Identify which cell holds the provided text, then report its [X, Y] central coordinate. 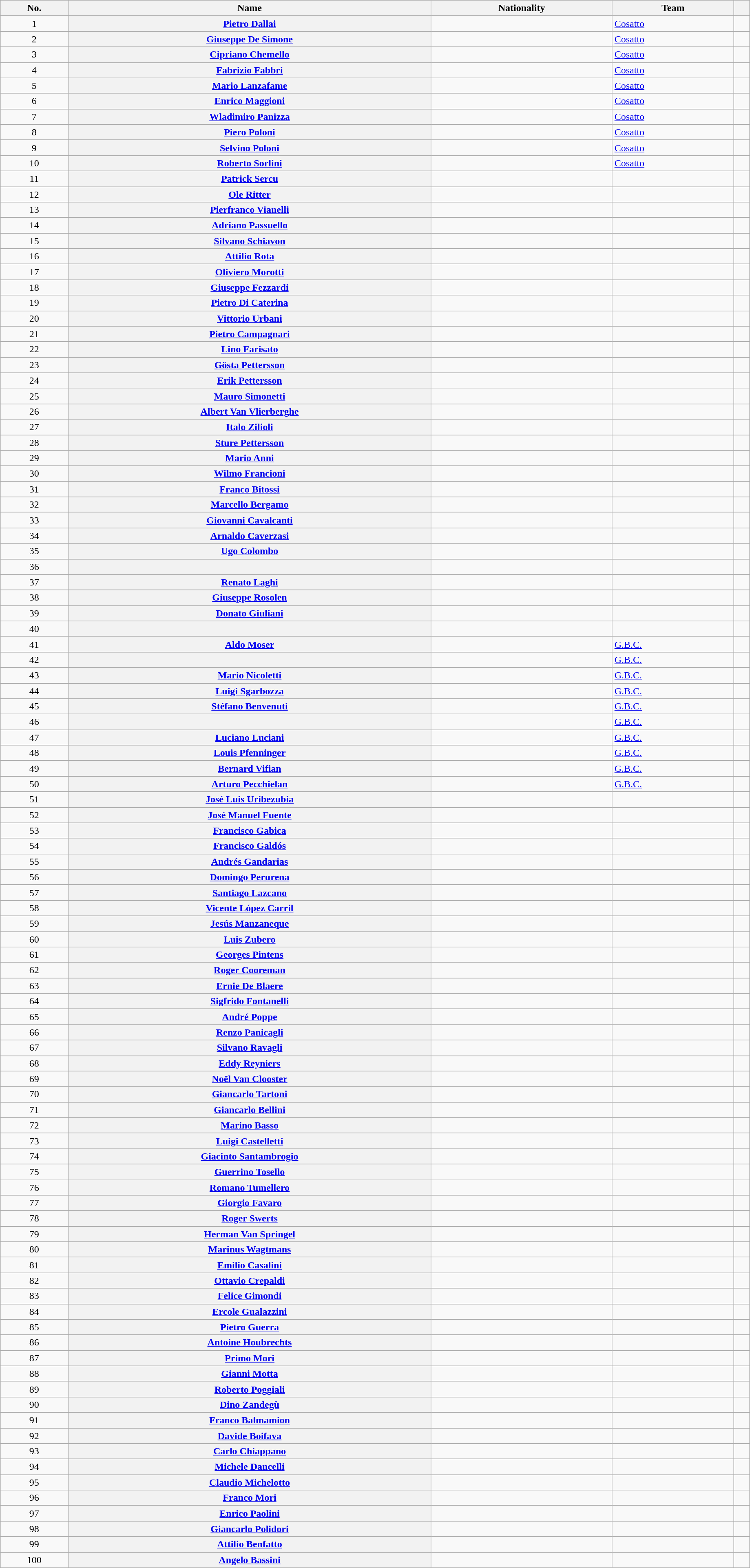
Silvano Ravagli [250, 1048]
60 [34, 939]
87 [34, 1358]
Franco Bitossi [250, 489]
Herman Van Springel [250, 1234]
Felice Gimondi [250, 1296]
86 [34, 1343]
Nationality [522, 8]
Giuseppe Fezzardi [250, 287]
Team [673, 8]
85 [34, 1327]
32 [34, 505]
72 [34, 1125]
Pietro Campagnari [250, 334]
62 [34, 970]
Luis Zubero [250, 939]
47 [34, 738]
Attilio Benfatto [250, 1544]
19 [34, 303]
37 [34, 582]
27 [34, 427]
59 [34, 923]
Albert Van Vlierberghe [250, 411]
Ercole Gualazzini [250, 1312]
99 [34, 1544]
Luigi Sgarbozza [250, 691]
35 [34, 551]
98 [34, 1529]
Name [250, 8]
89 [34, 1389]
Andrés Gandarias [250, 861]
Guerrino Tosello [250, 1172]
Pietro Di Caterina [250, 303]
Giuseppe Rosolen [250, 598]
2 [34, 39]
13 [34, 210]
12 [34, 194]
57 [34, 892]
36 [34, 567]
9 [34, 148]
Michele Dancelli [250, 1467]
José Manuel Fuente [250, 815]
24 [34, 380]
49 [34, 769]
Ottavio Crepaldi [250, 1281]
Mario Lanzafame [250, 86]
Roger Cooreman [250, 970]
91 [34, 1420]
Franco Balmamion [250, 1420]
18 [34, 287]
78 [34, 1219]
Noël Van Clooster [250, 1079]
69 [34, 1079]
40 [34, 629]
6 [34, 101]
53 [34, 830]
Mauro Simonetti [250, 396]
Domingo Perurena [250, 877]
8 [34, 132]
29 [34, 458]
90 [34, 1405]
74 [34, 1156]
Giacinto Santambrogio [250, 1156]
88 [34, 1374]
95 [34, 1482]
Giorgio Favaro [250, 1203]
Selvino Poloni [250, 148]
46 [34, 722]
1 [34, 24]
Renato Laghi [250, 582]
22 [34, 349]
45 [34, 707]
Vittorio Urbani [250, 318]
75 [34, 1172]
73 [34, 1141]
Sture Pettersson [250, 442]
Roger Swerts [250, 1219]
81 [34, 1265]
Arturo Pecchielan [250, 784]
83 [34, 1296]
50 [34, 784]
Primo Mori [250, 1358]
92 [34, 1435]
Luigi Castelletti [250, 1141]
Francisco Gabica [250, 830]
100 [34, 1560]
70 [34, 1094]
4 [34, 70]
94 [34, 1467]
Emilio Casalini [250, 1265]
Silvano Schiavon [250, 241]
Luciano Luciani [250, 738]
Francisco Galdós [250, 846]
Enrico Paolini [250, 1513]
José Luis Uribezubia [250, 799]
Eddy Reyniers [250, 1063]
Roberto Poggiali [250, 1389]
77 [34, 1203]
61 [34, 955]
5 [34, 86]
Donato Giuliani [250, 613]
Wladimiro Panizza [250, 117]
96 [34, 1498]
Pierfranco Vianelli [250, 210]
Giancarlo Tartoni [250, 1094]
82 [34, 1281]
Ugo Colombo [250, 551]
Carlo Chiappano [250, 1451]
10 [34, 163]
51 [34, 799]
Pietro Guerra [250, 1327]
21 [34, 334]
Georges Pintens [250, 955]
43 [34, 675]
Stéfano Benvenuti [250, 707]
68 [34, 1063]
Wilmo Francioni [250, 474]
Italo Zilioli [250, 427]
Enrico Maggioni [250, 101]
Giancarlo Bellini [250, 1110]
79 [34, 1234]
17 [34, 272]
30 [34, 474]
58 [34, 908]
80 [34, 1250]
Giovanni Cavalcanti [250, 520]
Piero Poloni [250, 132]
38 [34, 598]
39 [34, 613]
Claudio Michelotto [250, 1482]
67 [34, 1048]
Marcello Bergamo [250, 505]
Gianni Motta [250, 1374]
Angelo Bassini [250, 1560]
Jesús Manzaneque [250, 923]
54 [34, 846]
Giancarlo Polidori [250, 1529]
Louis Pfenninger [250, 753]
Santiago Lazcano [250, 892]
No. [34, 8]
65 [34, 1017]
66 [34, 1032]
20 [34, 318]
52 [34, 815]
33 [34, 520]
Franco Mori [250, 1498]
Ernie De Blaere [250, 986]
Romano Tumellero [250, 1188]
23 [34, 365]
71 [34, 1110]
26 [34, 411]
Renzo Panicagli [250, 1032]
Marino Basso [250, 1125]
42 [34, 660]
63 [34, 986]
Lino Farisato [250, 349]
28 [34, 442]
Attilio Rota [250, 256]
56 [34, 877]
Cipriano Chemello [250, 55]
Mario Nicoletti [250, 675]
Bernard Vifian [250, 769]
97 [34, 1513]
7 [34, 117]
76 [34, 1188]
41 [34, 644]
Roberto Sorlini [250, 163]
Gösta Pettersson [250, 365]
44 [34, 691]
Giuseppe De Simone [250, 39]
Adriano Passuello [250, 225]
Erik Pettersson [250, 380]
16 [34, 256]
84 [34, 1312]
48 [34, 753]
Aldo Moser [250, 644]
Sigfrido Fontanelli [250, 1001]
Davide Boifava [250, 1435]
Oliviero Morotti [250, 272]
15 [34, 241]
Ole Ritter [250, 194]
Dino Zandegù [250, 1405]
55 [34, 861]
25 [34, 396]
Vicente López Carril [250, 908]
3 [34, 55]
93 [34, 1451]
11 [34, 179]
Pietro Dallai [250, 24]
14 [34, 225]
Marinus Wagtmans [250, 1250]
64 [34, 1001]
Mario Anni [250, 458]
Antoine Houbrechts [250, 1343]
André Poppe [250, 1017]
Patrick Sercu [250, 179]
31 [34, 489]
Fabrizio Fabbri [250, 70]
34 [34, 536]
Arnaldo Caverzasi [250, 536]
